Capture the cell that displays the provided text and extract its [X, Y] central coordinate. 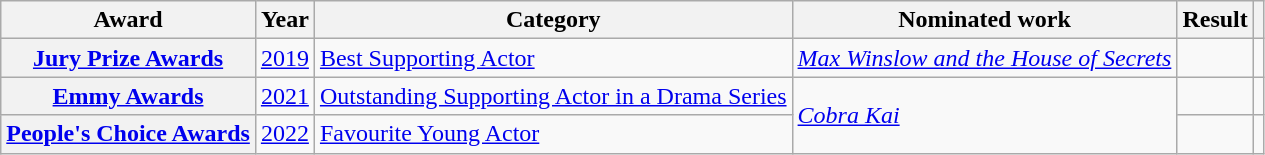
2022 [284, 134]
Result [1215, 20]
Max Winslow and the House of Secrets [984, 58]
Jury Prize Awards [128, 58]
Emmy Awards [128, 96]
Category [553, 20]
Year [284, 20]
2021 [284, 96]
People's Choice Awards [128, 134]
Award [128, 20]
Outstanding Supporting Actor in a Drama Series [553, 96]
Best Supporting Actor [553, 58]
2019 [284, 58]
Nominated work [984, 20]
Cobra Kai [984, 115]
Favourite Young Actor [553, 134]
